Search for the cell housing the specified text and yield its [x, y] center coordinate. 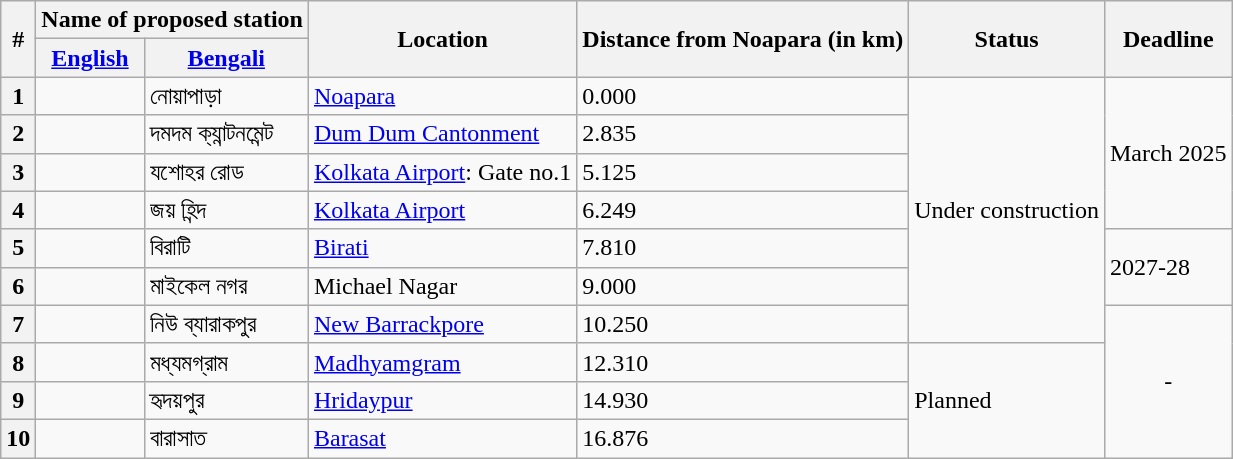
নিউ ব্যারাকপুর [226, 324]
6.249 [743, 210]
হৃদয়পুর [226, 400]
2027-28 [1168, 267]
Barasat [442, 438]
মধ্যমগ্রাম [226, 362]
New Barrackpore [442, 324]
English [90, 58]
14.930 [743, 400]
4 [18, 210]
বিরাটি [226, 248]
0.000 [743, 96]
5.125 [743, 172]
Name of proposed station [172, 20]
Kolkata Airport [442, 210]
দমদম ক্যান্টনমেন্ট [226, 134]
Hridaypur [442, 400]
Deadline [1168, 39]
Distance from Noapara (in km) [743, 39]
9 [18, 400]
2 [18, 134]
# [18, 39]
Location [442, 39]
Michael Nagar [442, 286]
Dum Dum Cantonment [442, 134]
বারাসাত [226, 438]
- [1168, 381]
16.876 [743, 438]
7.810 [743, 248]
Noapara [442, 96]
7 [18, 324]
Bengali [226, 58]
Status [1007, 39]
যশোহর রোড [226, 172]
2.835 [743, 134]
নোয়াপাড়া [226, 96]
1 [18, 96]
6 [18, 286]
Planned [1007, 400]
5 [18, 248]
Under construction [1007, 210]
জয় হিন্দ [226, 210]
March 2025 [1168, 153]
12.310 [743, 362]
9.000 [743, 286]
3 [18, 172]
8 [18, 362]
মাইকেল নগর [226, 286]
10.250 [743, 324]
Birati [442, 248]
Madhyamgram [442, 362]
10 [18, 438]
Kolkata Airport: Gate no.1 [442, 172]
